Extract the (x, y) coordinate from the center of the cell holding the provided text.  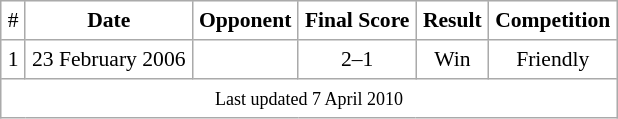
23 February 2006 (108, 60)
# (13, 20)
Opponent (245, 20)
Last updated 7 April 2010 (309, 98)
Result (452, 20)
Friendly (552, 60)
1 (13, 60)
Win (452, 60)
Competition (552, 20)
Date (108, 20)
2–1 (357, 60)
Final Score (357, 20)
